Find where the given text appears and provide that cell's center as (X, Y) coordinate. 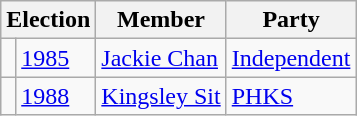
Party (291, 20)
Independent (291, 58)
1988 (56, 96)
Jackie Chan (161, 58)
Kingsley Sit (161, 96)
Member (161, 20)
Election (48, 20)
PHKS (291, 96)
1985 (56, 58)
